Return the (x, y) coordinate for the center point of the cell that contains the specified text.  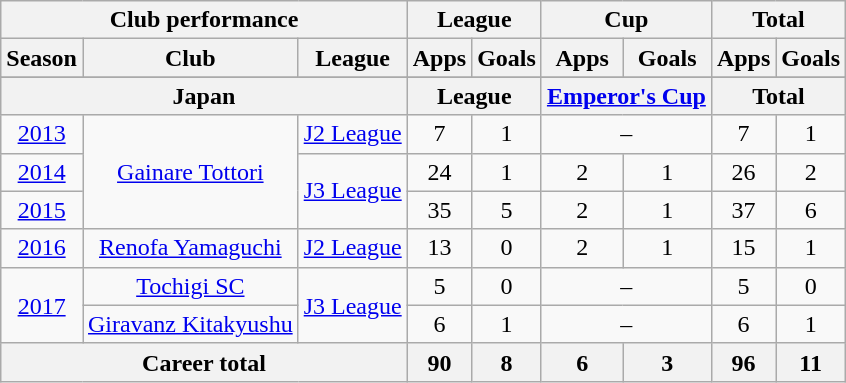
2013 (42, 134)
Club (190, 58)
Tochigi SC (190, 286)
96 (743, 362)
Renofa Yamaguchi (190, 248)
Cup (626, 20)
Season (42, 58)
35 (439, 210)
3 (667, 362)
2016 (42, 248)
Giravanz Kitakyushu (190, 324)
2017 (42, 305)
37 (743, 210)
90 (439, 362)
11 (811, 362)
Career total (204, 362)
Club performance (204, 20)
2015 (42, 210)
24 (439, 172)
Gainare Tottori (190, 172)
Japan (204, 96)
13 (439, 248)
26 (743, 172)
2014 (42, 172)
15 (743, 248)
8 (507, 362)
Emperor's Cup (626, 96)
